Scan for the cell matching the given text and deliver its [x, y] coordinate at center. 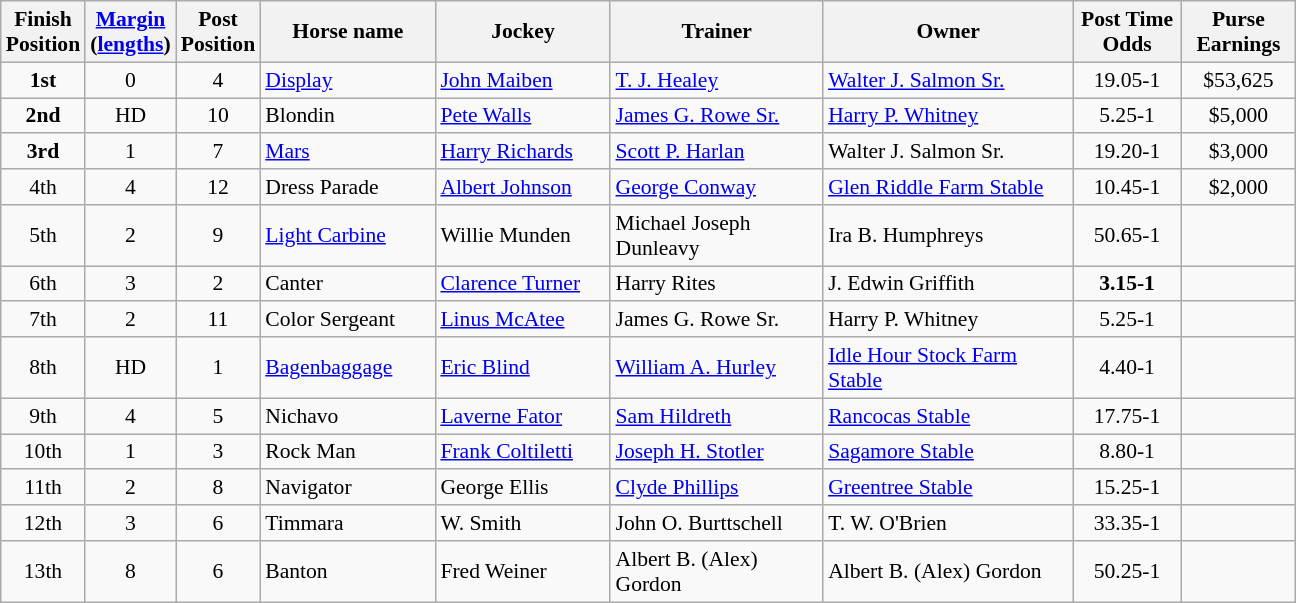
Greentree Stable [948, 488]
3.15-1 [1127, 284]
Michael Joseph Dunleavy [716, 236]
George Conway [716, 187]
8.80-1 [1127, 452]
10.45-1 [1127, 187]
Jockey [522, 32]
1st [43, 80]
17.75-1 [1127, 416]
2nd [43, 116]
7th [43, 320]
Trainer [716, 32]
Harry Richards [522, 152]
Banton [348, 572]
Fred Weiner [522, 572]
50.25-1 [1127, 572]
Nichavo [348, 416]
Frank Coltiletti [522, 452]
Dress Parade [348, 187]
Idle Hour Stock Farm Stable [948, 368]
$2,000 [1238, 187]
John Maiben [522, 80]
10 [218, 116]
4th [43, 187]
Blondin [348, 116]
Mars [348, 152]
T. J. Healey [716, 80]
4.40-1 [1127, 368]
William A. Hurley [716, 368]
Albert Johnson [522, 187]
6th [43, 284]
11th [43, 488]
19.05-1 [1127, 80]
Bagenbaggage [348, 368]
W. Smith [522, 523]
Canter [348, 284]
8th [43, 368]
Owner [948, 32]
7 [218, 152]
Rock Man [348, 452]
15.25-1 [1127, 488]
12th [43, 523]
Light Carbine [348, 236]
Joseph H. Stotler [716, 452]
0 [130, 80]
Ira B. Humphreys [948, 236]
11 [218, 320]
George Ellis [522, 488]
9th [43, 416]
12 [218, 187]
Post Time Odds [1127, 32]
5th [43, 236]
J. Edwin Griffith [948, 284]
Clyde Phillips [716, 488]
Harry Rites [716, 284]
Sam Hildreth [716, 416]
Purse Earnings [1238, 32]
Color Sergeant [348, 320]
19.20-1 [1127, 152]
Scott P. Harlan [716, 152]
Rancocas Stable [948, 416]
Finish Position [43, 32]
T. W. O'Brien [948, 523]
Display [348, 80]
Glen Riddle Farm Stable [948, 187]
9 [218, 236]
Clarence Turner [522, 284]
50.65-1 [1127, 236]
Timmara [348, 523]
Horse name [348, 32]
Sagamore Stable [948, 452]
10th [43, 452]
3rd [43, 152]
Linus McAtee [522, 320]
Willie Munden [522, 236]
33.35-1 [1127, 523]
Eric Blind [522, 368]
$3,000 [1238, 152]
Pete Walls [522, 116]
13th [43, 572]
$53,625 [1238, 80]
Post Position [218, 32]
5 [218, 416]
Laverne Fator [522, 416]
Navigator [348, 488]
Margin(lengths) [130, 32]
$5,000 [1238, 116]
John O. Burttschell [716, 523]
